Find where the given text appears and provide that cell's center as (x, y) coordinate. 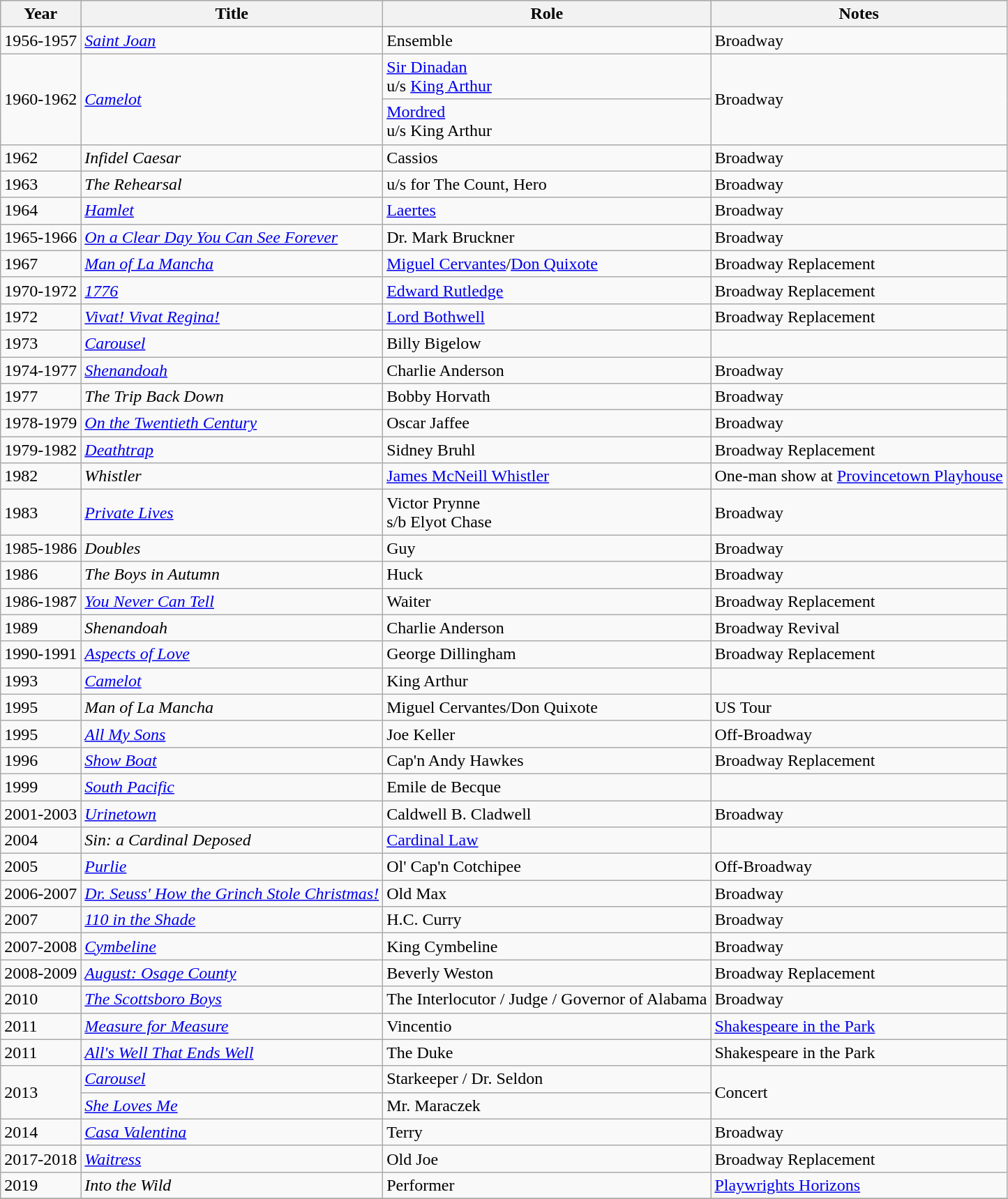
1983 (40, 512)
2014 (40, 1132)
1986 (40, 575)
She Loves Me (232, 1106)
Private Lives (232, 512)
Cardinal Law (547, 840)
Sir Dinadanu/s King Arthur (547, 77)
Edward Rutledge (547, 290)
James McNeill Whistler (547, 476)
1999 (40, 787)
Hamlet (232, 211)
1960-1962 (40, 99)
2001-2003 (40, 814)
Into the Wild (232, 1185)
u/s for The Count, Hero (547, 184)
2008-2009 (40, 973)
Oscar Jaffee (547, 423)
Casa Valentina (232, 1132)
South Pacific (232, 787)
Notes (859, 14)
Dr. Seuss' How the Grinch Stole Christmas! (232, 893)
1965-1966 (40, 237)
Performer (547, 1185)
All's Well That Ends Well (232, 1053)
The Scottsboro Boys (232, 1000)
1979-1982 (40, 450)
Year (40, 14)
Vincentio (547, 1026)
Sin: a Cardinal Deposed (232, 840)
Dr. Mark Bruckner (547, 237)
1962 (40, 158)
Deathtrap (232, 450)
Cap'n Andy Hawkes (547, 760)
Ol' Cap'n Cotchipee (547, 867)
August: Osage County (232, 973)
Show Boat (232, 760)
1996 (40, 760)
Mr. Maraczek (547, 1106)
Role (547, 14)
The Duke (547, 1053)
Starkeeper / Dr. Seldon (547, 1079)
1993 (40, 681)
2013 (40, 1092)
One-man show at Provincetown Playhouse (859, 476)
Laertes (547, 211)
1978-1979 (40, 423)
2007-2008 (40, 947)
The Trip Back Down (232, 397)
Huck (547, 575)
George Dillingham (547, 654)
2019 (40, 1185)
The Boys in Autumn (232, 575)
Waitress (232, 1159)
1956-1957 (40, 40)
Purlie (232, 867)
Lord Bothwell (547, 317)
Infidel Caesar (232, 158)
Bobby Horvath (547, 397)
1985-1986 (40, 548)
Guy (547, 548)
Victor Prynnes/b Elyot Chase (547, 512)
1964 (40, 211)
Playwrights Horizons (859, 1185)
King Arthur (547, 681)
The Rehearsal (232, 184)
Old Joe (547, 1159)
Whistler (232, 476)
Concert (859, 1092)
1963 (40, 184)
Ensemble (547, 40)
The Interlocutor / Judge / Governor of Alabama (547, 1000)
2005 (40, 867)
1973 (40, 343)
1989 (40, 628)
2017-2018 (40, 1159)
On the Twentieth Century (232, 423)
Cymbeline (232, 947)
Beverly Weston (547, 973)
Cassios (547, 158)
King Cymbeline (547, 947)
Terry (547, 1132)
1967 (40, 264)
1970-1972 (40, 290)
Doubles (232, 548)
Caldwell B. Cladwell (547, 814)
Waiter (547, 601)
2010 (40, 1000)
Sidney Bruhl (547, 450)
Vivat! Vivat Regina! (232, 317)
Measure for Measure (232, 1026)
110 in the Shade (232, 920)
US Tour (859, 707)
Joe Keller (547, 734)
H.C. Curry (547, 920)
1977 (40, 397)
Billy Bigelow (547, 343)
All My Sons (232, 734)
Urinetown (232, 814)
Mordredu/s King Arthur (547, 121)
2004 (40, 840)
On a Clear Day You Can See Forever (232, 237)
Title (232, 14)
Old Max (547, 893)
1776 (232, 290)
You Never Can Tell (232, 601)
1972 (40, 317)
1974-1977 (40, 370)
1982 (40, 476)
Emile de Becque (547, 787)
Broadway Revival (859, 628)
2007 (40, 920)
2006-2007 (40, 893)
1986-1987 (40, 601)
Aspects of Love (232, 654)
Saint Joan (232, 40)
1990-1991 (40, 654)
